Find where the given text appears and provide that cell's center as [X, Y] coordinate. 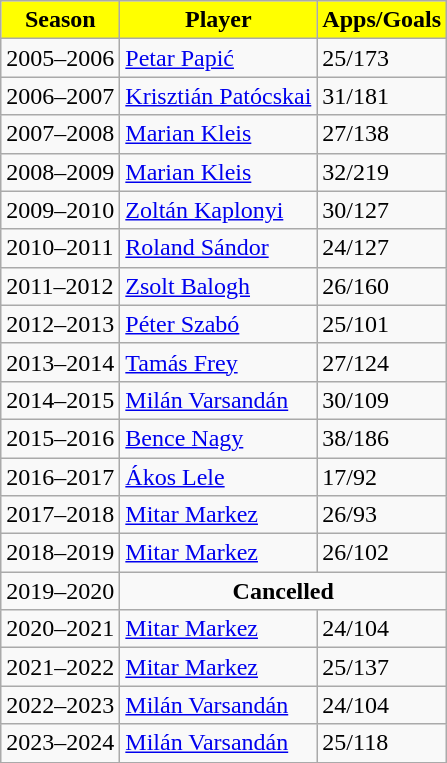
Krisztián Patócskai [218, 96]
2020–2021 [60, 629]
2016–2017 [60, 477]
25/137 [382, 667]
26/160 [382, 286]
Player [218, 20]
32/219 [382, 172]
27/124 [382, 362]
25/118 [382, 743]
Péter Szabó [218, 324]
Season [60, 20]
2013–2014 [60, 362]
26/102 [382, 553]
Roland Sándor [218, 248]
Zoltán Kaplonyi [218, 210]
Ákos Lele [218, 477]
30/109 [382, 400]
2017–2018 [60, 515]
24/127 [382, 248]
2010–2011 [60, 248]
30/127 [382, 210]
2014–2015 [60, 400]
2007–2008 [60, 134]
25/101 [382, 324]
2012–2013 [60, 324]
2011–2012 [60, 286]
Cancelled [284, 591]
26/93 [382, 515]
25/173 [382, 58]
17/92 [382, 477]
38/186 [382, 438]
2018–2019 [60, 553]
2005–2006 [60, 58]
2006–2007 [60, 96]
Tamás Frey [218, 362]
2008–2009 [60, 172]
Zsolt Balogh [218, 286]
31/181 [382, 96]
27/138 [382, 134]
2009–2010 [60, 210]
2019–2020 [60, 591]
2022–2023 [60, 705]
Petar Papić [218, 58]
2023–2024 [60, 743]
2021–2022 [60, 667]
Apps/Goals [382, 20]
Bence Nagy [218, 438]
2015–2016 [60, 438]
